Provide the (x, y) coordinate of the cell's center where the given text is located.  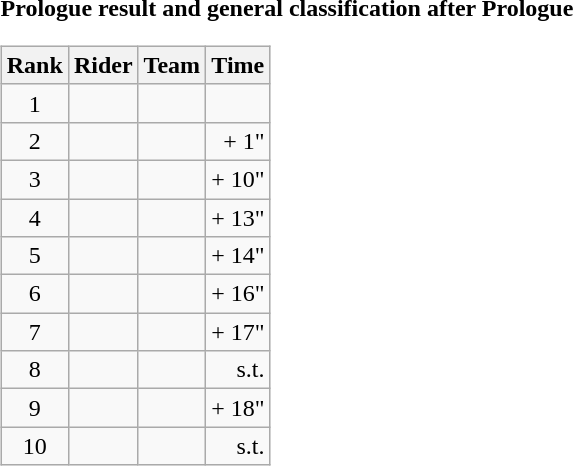
+ 13" (238, 217)
+ 10" (238, 179)
Rank (34, 65)
5 (34, 256)
Time (238, 65)
7 (34, 332)
+ 1" (238, 141)
+ 18" (238, 408)
+ 14" (238, 256)
6 (34, 294)
Team (172, 65)
10 (34, 446)
Rider (103, 65)
+ 17" (238, 332)
9 (34, 408)
2 (34, 141)
1 (34, 103)
4 (34, 217)
+ 16" (238, 294)
8 (34, 370)
3 (34, 179)
